Identify which cell holds the provided text, then report its [x, y] central coordinate. 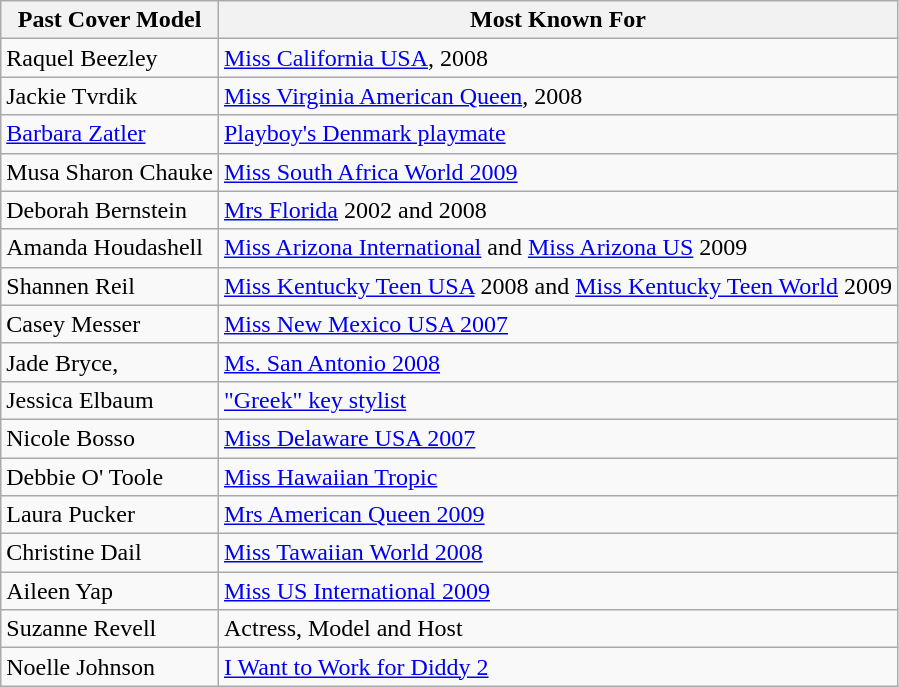
Miss Arizona International and Miss Arizona US 2009 [558, 248]
Miss Delaware USA 2007 [558, 438]
Ms. San Antonio 2008 [558, 362]
Casey Messer [110, 324]
Mrs Florida 2002 and 2008 [558, 210]
Musa Sharon Chauke [110, 172]
Miss New Mexico USA 2007 [558, 324]
Suzanne Revell [110, 629]
Debbie O' Toole [110, 477]
Playboy's Denmark playmate [558, 134]
Jessica Elbaum [110, 400]
Miss US International 2009 [558, 591]
Actress, Model and Host [558, 629]
Christine Dail [110, 553]
Most Known For [558, 20]
Miss California USA, 2008 [558, 58]
Shannen Reil [110, 286]
Barbara Zatler [110, 134]
Jade Bryce, [110, 362]
Past Cover Model [110, 20]
Miss Virginia American Queen, 2008 [558, 96]
Deborah Bernstein [110, 210]
I Want to Work for Diddy 2 [558, 667]
Noelle Johnson [110, 667]
Aileen Yap [110, 591]
Miss Kentucky Teen USA 2008 and Miss Kentucky Teen World 2009 [558, 286]
Miss South Africa World 2009 [558, 172]
Jackie Tvrdik [110, 96]
"Greek" key stylist [558, 400]
Mrs American Queen 2009 [558, 515]
Miss Hawaiian Tropic [558, 477]
Raquel Beezley [110, 58]
Nicole Bosso [110, 438]
Miss Tawaiian World 2008 [558, 553]
Amanda Houdashell [110, 248]
Laura Pucker [110, 515]
